Provide the [X, Y] coordinate of the cell's center where the given text is located.  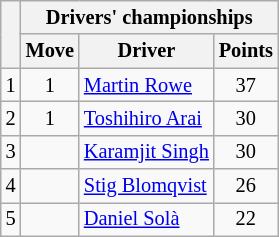
5 [11, 219]
Driver [146, 51]
Toshihiro Arai [146, 118]
Karamjit Singh [146, 152]
Drivers' championships [150, 17]
3 [11, 152]
Martin Rowe [146, 85]
Points [246, 51]
Move [50, 51]
2 [11, 118]
Stig Blomqvist [146, 186]
37 [246, 85]
26 [246, 186]
Daniel Solà [146, 219]
4 [11, 186]
22 [246, 219]
